Output the (X, Y) coordinate of the center of the cell containing the given text.  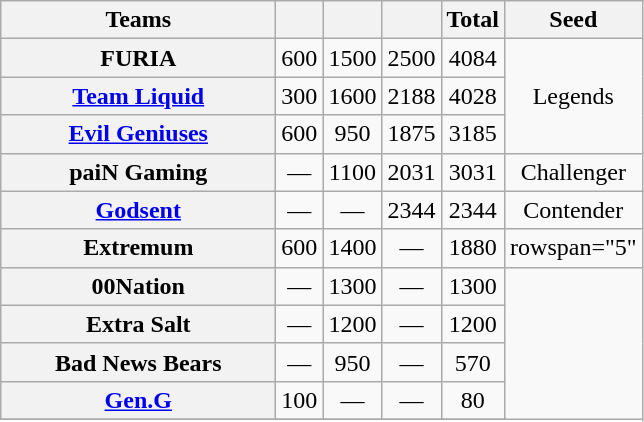
paiN Gaming (138, 172)
Contender (574, 210)
Total (473, 20)
1100 (352, 172)
1500 (352, 58)
Legends (574, 96)
80 (473, 400)
3031 (473, 172)
1880 (473, 248)
1875 (412, 134)
Extremum (138, 248)
3185 (473, 134)
2031 (412, 172)
4084 (473, 58)
2500 (412, 58)
Challenger (574, 172)
Evil Geniuses (138, 134)
rowspan="5" (574, 248)
4028 (473, 96)
1400 (352, 248)
570 (473, 362)
Extra Salt (138, 324)
2188 (412, 96)
Seed (574, 20)
Team Liquid (138, 96)
300 (300, 96)
100 (300, 400)
Godsent (138, 210)
1600 (352, 96)
FURIA (138, 58)
Teams (138, 20)
Gen.G (138, 400)
00Nation (138, 286)
Bad News Bears (138, 362)
